Provide the [x, y] coordinate of the cell's center where the given text is located.  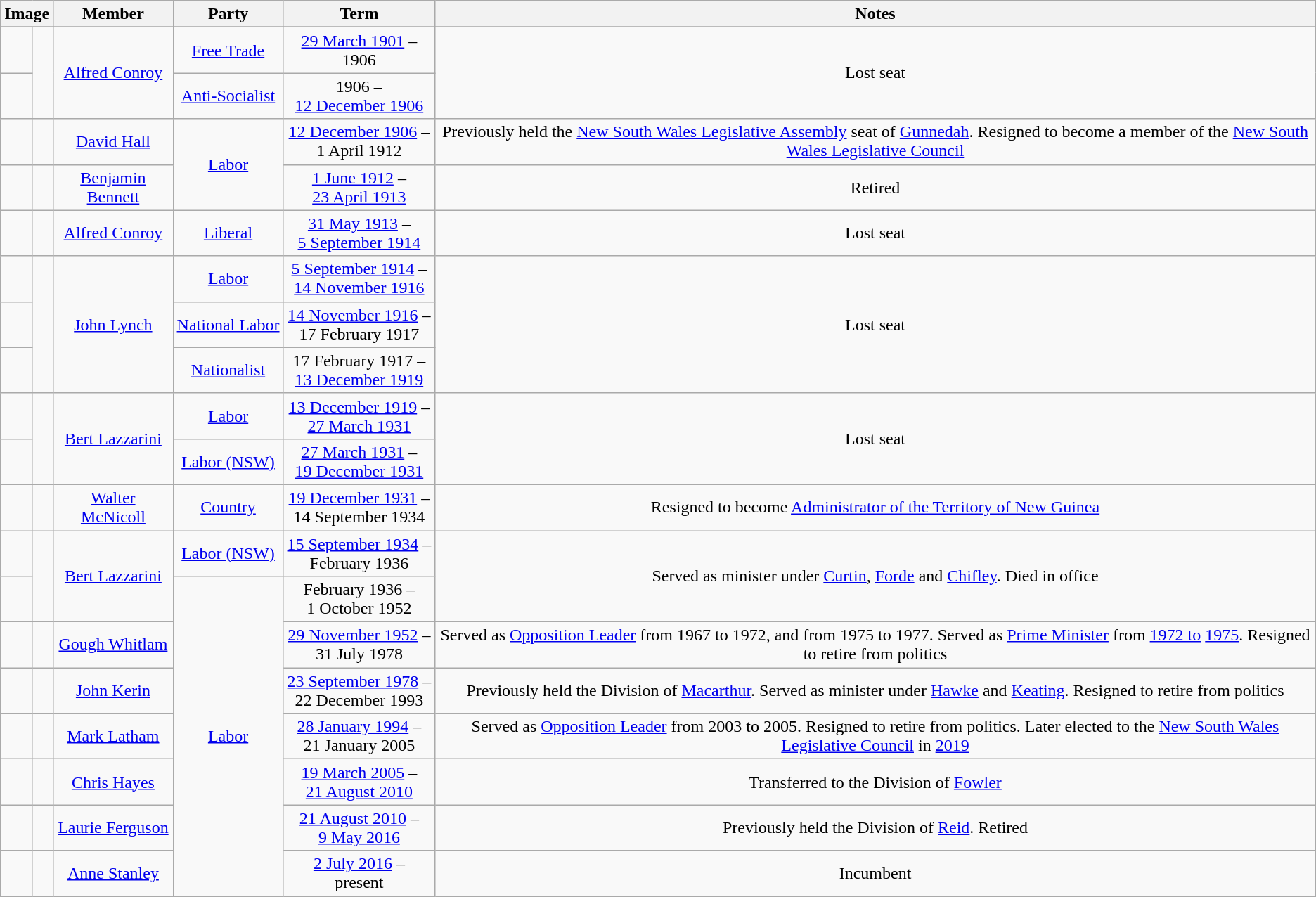
21 August 2010 –9 May 2016 [359, 828]
Previously held the Division of Macarthur. Served as minister under Hawke and Keating. Resigned to retire from politics [876, 690]
Liberal [228, 233]
17 February 1917 –13 December 1919 [359, 370]
29 March 1901 –1906 [359, 51]
National Labor [228, 325]
Walter McNicoll [113, 508]
David Hall [113, 142]
Country [228, 508]
29 November 1952 –31 July 1978 [359, 645]
27 March 1931 –19 December 1931 [359, 461]
12 December 1906 –1 April 1912 [359, 142]
Served as minister under Curtin, Forde and Chifley. Died in office [876, 576]
Party [228, 14]
Anne Stanley [113, 873]
28 January 1994 –21 January 2005 [359, 737]
Incumbent [876, 873]
Served as Opposition Leader from 2003 to 2005. Resigned to retire from politics. Later elected to the New South Wales Legislative Council in 2019 [876, 737]
23 September 1978 –22 December 1993 [359, 690]
Resigned to become Administrator of the Territory of New Guinea [876, 508]
Gough Whitlam [113, 645]
Laurie Ferguson [113, 828]
Anti-Socialist [228, 96]
1906 –12 December 1906 [359, 96]
Benjamin Bennett [113, 187]
February 1936 –1 October 1952 [359, 599]
Previously held the Division of Reid. Retired [876, 828]
John Kerin [113, 690]
John Lynch [113, 325]
Transferred to the Division of Fowler [876, 782]
Previously held the New South Wales Legislative Assembly seat of Gunnedah. Resigned to become a member of the New South Wales Legislative Council [876, 142]
5 September 1914 –14 November 1916 [359, 278]
13 December 1919 –27 March 1931 [359, 416]
2 July 2016 –present [359, 873]
15 September 1934 –February 1936 [359, 553]
31 May 1913 –5 September 1914 [359, 233]
Image [27, 14]
Nationalist [228, 370]
19 March 2005 –21 August 2010 [359, 782]
1 June 1912 –23 April 1913 [359, 187]
19 December 1931 –14 September 1934 [359, 508]
Chris Hayes [113, 782]
14 November 1916 –17 February 1917 [359, 325]
Served as Opposition Leader from 1967 to 1972, and from 1975 to 1977. Served as Prime Minister from 1972 to 1975. Resigned to retire from politics [876, 645]
Member [113, 14]
Notes [876, 14]
Term [359, 14]
Retired [876, 187]
Free Trade [228, 51]
Mark Latham [113, 737]
